Scan for the cell matching the given text and deliver its (X, Y) coordinate at center. 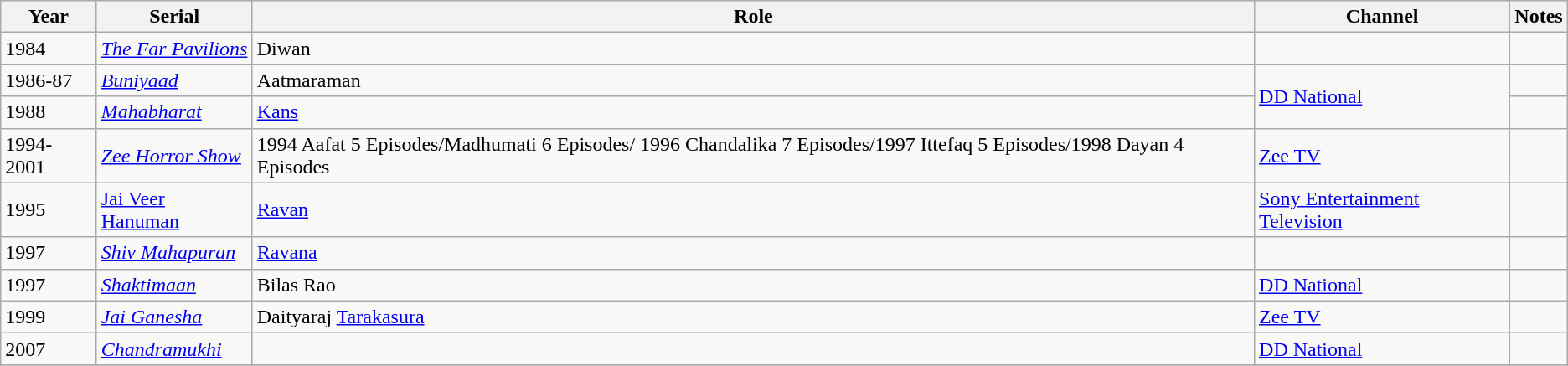
1999 (49, 317)
1994-2001 (49, 156)
Aatmaraman (753, 80)
Buniyaad (174, 80)
Serial (174, 17)
Chandramukhi (174, 348)
Shaktimaan (174, 285)
1995 (49, 209)
Sony Entertainment Television (1382, 209)
Channel (1382, 17)
Year (49, 17)
Mahabharat (174, 112)
Ravana (753, 253)
Zee Horror Show (174, 156)
Jai Ganesha (174, 317)
2007 (49, 348)
Jai Veer Hanuman (174, 209)
Shiv Mahapuran (174, 253)
Bilas Rao (753, 285)
1994 Aafat 5 Episodes/Madhumati 6 Episodes/ 1996 Chandalika 7 Episodes/1997 Ittefaq 5 Episodes/1998 Dayan 4 Episodes (753, 156)
Diwan (753, 49)
Ravan (753, 209)
Notes (1539, 17)
1984 (49, 49)
Role (753, 17)
Daityaraj Tarakasura (753, 317)
The Far Pavilions (174, 49)
1986-87 (49, 80)
Kans (753, 112)
1988 (49, 112)
